Scan for the cell matching the given text and deliver its (x, y) coordinate at center. 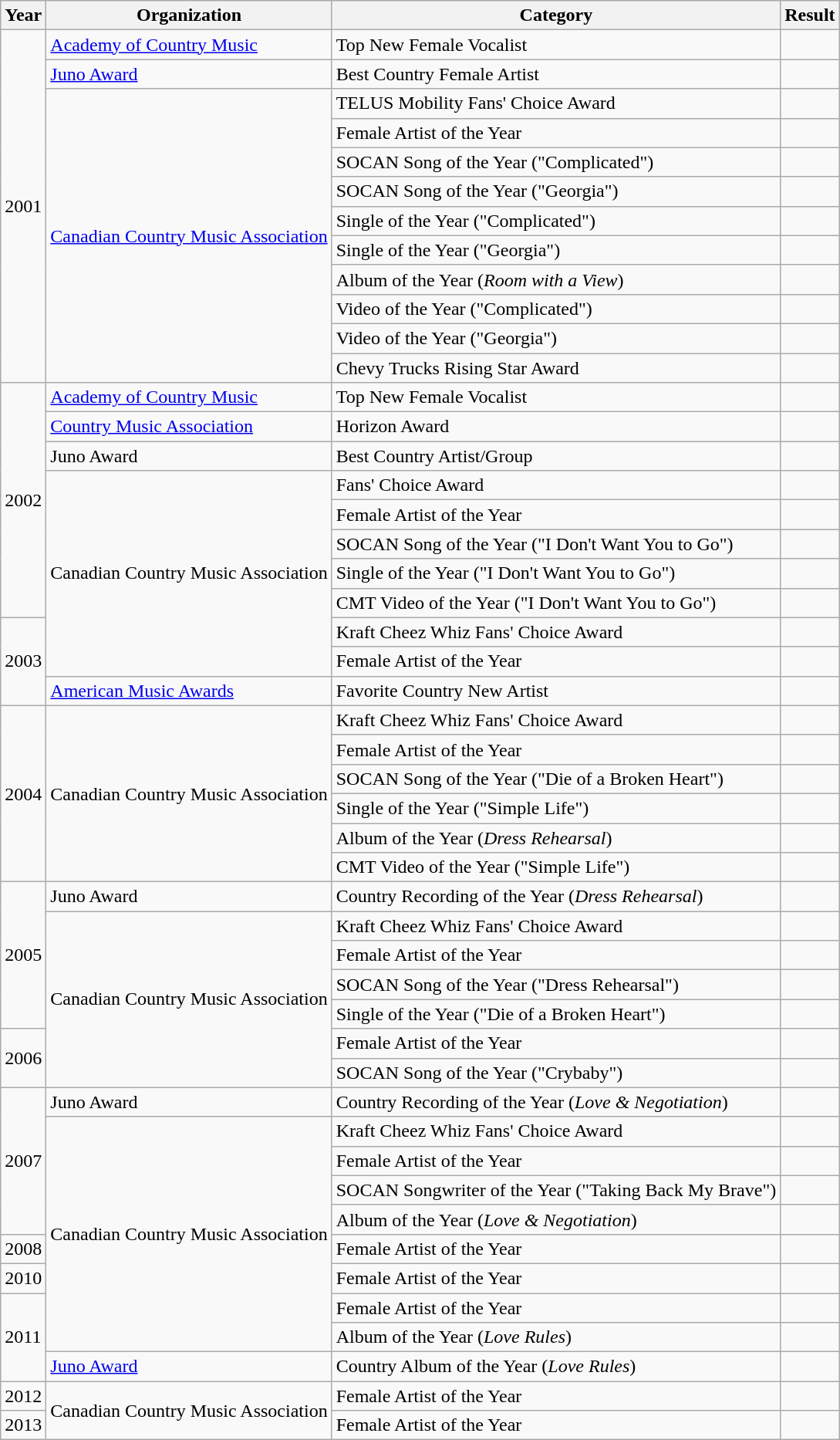
SOCAN Song of the Year ("I Don't Want You to Go") (556, 544)
2003 (23, 661)
Country Recording of the Year (Dress Rehearsal) (556, 897)
2011 (23, 1337)
Video of the Year ("Complicated") (556, 309)
Album of the Year (Love Rules) (556, 1337)
2012 (23, 1396)
2006 (23, 1058)
TELUS Mobility Fans' Choice Award (556, 103)
SOCAN Songwriter of the Year ("Taking Back My Brave") (556, 1190)
Chevy Trucks Rising Star Award (556, 368)
Single of the Year ("I Don't Want You to Go") (556, 573)
Category (556, 15)
2007 (23, 1161)
2001 (23, 207)
2005 (23, 955)
Video of the Year ("Georgia") (556, 338)
Single of the Year ("Complicated") (556, 221)
SOCAN Song of the Year ("Dress Rehearsal") (556, 985)
2010 (23, 1278)
Album of the Year (Room with a View) (556, 279)
2013 (23, 1425)
Year (23, 15)
CMT Video of the Year ("Simple Life") (556, 867)
Horizon Award (556, 427)
Country Album of the Year (Love Rules) (556, 1367)
2002 (23, 500)
Album of the Year (Love & Negotiation) (556, 1219)
Favorite Country New Artist (556, 691)
Single of the Year ("Georgia") (556, 250)
SOCAN Song of the Year ("Georgia") (556, 191)
American Music Awards (189, 691)
2008 (23, 1249)
SOCAN Song of the Year ("Crybaby") (556, 1073)
Fans' Choice Award (556, 485)
Best Country Female Artist (556, 74)
Country Recording of the Year (Love & Negotiation) (556, 1102)
SOCAN Song of the Year ("Die of a Broken Heart") (556, 779)
Single of the Year ("Die of a Broken Heart") (556, 1014)
Country Music Association (189, 427)
Result (810, 15)
Best Country Artist/Group (556, 456)
Organization (189, 15)
Album of the Year (Dress Rehearsal) (556, 837)
2004 (23, 793)
SOCAN Song of the Year ("Complicated") (556, 162)
CMT Video of the Year ("I Don't Want You to Go") (556, 603)
Single of the Year ("Simple Life") (556, 808)
